Identify which cell holds the provided text, then report its [x, y] central coordinate. 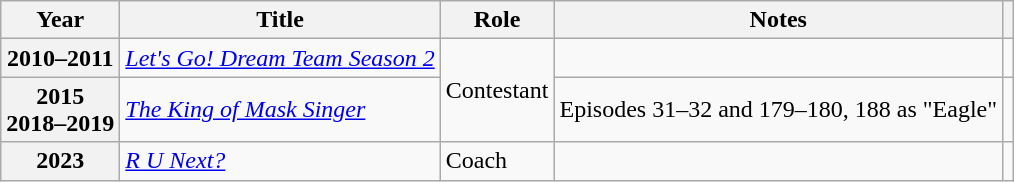
R U Next? [280, 161]
The King of Mask Singer [280, 110]
Title [280, 20]
Role [497, 20]
Let's Go! Dream Team Season 2 [280, 58]
Coach [497, 161]
Episodes 31–32 and 179–180, 188 as "Eagle" [778, 110]
2010–2011 [60, 58]
Contestant [497, 90]
Notes [778, 20]
2023 [60, 161]
Year [60, 20]
20152018–2019 [60, 110]
